Pinpoint the cell where the given text exists, returning its (X, Y) midpoint coordinate. 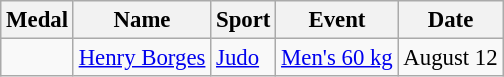
Men's 60 kg (337, 58)
Event (337, 20)
August 12 (450, 58)
Name (142, 20)
Judo (244, 58)
Date (450, 20)
Medal (38, 20)
Sport (244, 20)
Henry Borges (142, 58)
